Identify which cell holds the provided text, then report its (x, y) central coordinate. 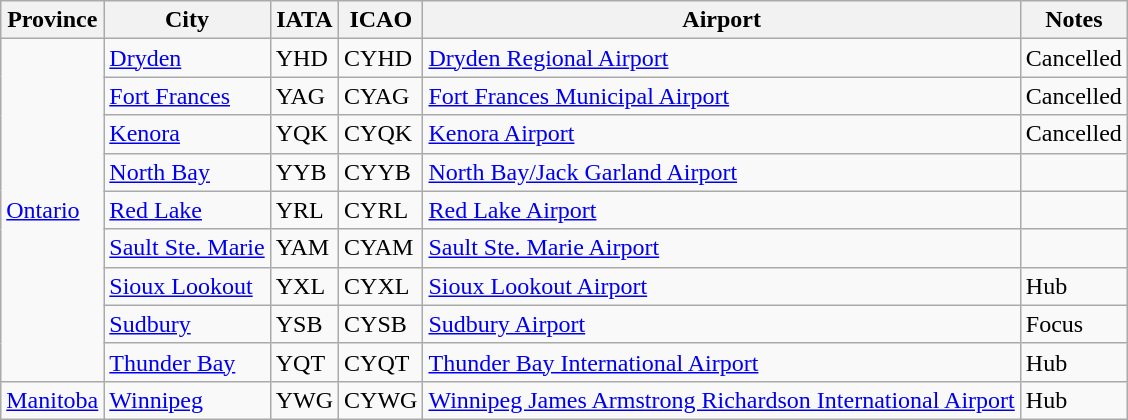
Airport (722, 20)
CYYB (381, 172)
YAM (304, 248)
YSB (304, 324)
Winnipeg (187, 400)
CYSB (381, 324)
Red Lake Airport (722, 210)
IATA (304, 20)
Sioux Lookout Airport (722, 286)
YXL (304, 286)
Ontario (52, 210)
Kenora Airport (722, 134)
CYWG (381, 400)
Sault Ste. Marie (187, 248)
Fort Frances (187, 96)
North Bay (187, 172)
Red Lake (187, 210)
Dryden (187, 58)
Sudbury Airport (722, 324)
YQT (304, 362)
YHD (304, 58)
Sudbury (187, 324)
Thunder Bay International Airport (722, 362)
Province (52, 20)
Focus (1074, 324)
Winnipeg James Armstrong Richardson International Airport (722, 400)
Manitoba (52, 400)
YQK (304, 134)
Sioux Lookout (187, 286)
City (187, 20)
Sault Ste. Marie Airport (722, 248)
Notes (1074, 20)
Kenora (187, 134)
YRL (304, 210)
CYQT (381, 362)
CYQK (381, 134)
YAG (304, 96)
Fort Frances Municipal Airport (722, 96)
YYB (304, 172)
ICAO (381, 20)
CYRL (381, 210)
YWG (304, 400)
North Bay/Jack Garland Airport (722, 172)
CYHD (381, 58)
Thunder Bay (187, 362)
CYAG (381, 96)
CYAM (381, 248)
CYXL (381, 286)
Dryden Regional Airport (722, 58)
